Identify which cell holds the provided text, then report its (X, Y) central coordinate. 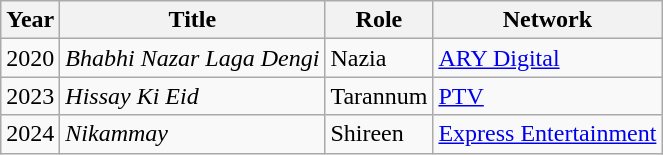
Nikammay (192, 134)
Bhabhi Nazar Laga Dengi (192, 58)
Tarannum (379, 96)
Network (548, 20)
Express Entertainment (548, 134)
Title (192, 20)
2023 (30, 96)
2024 (30, 134)
2020 (30, 58)
PTV (548, 96)
Nazia (379, 58)
Hissay Ki Eid (192, 96)
Shireen (379, 134)
Year (30, 20)
ARY Digital (548, 58)
Role (379, 20)
